Determine the [x, y] coordinate at the center of the cell enclosing the given text.  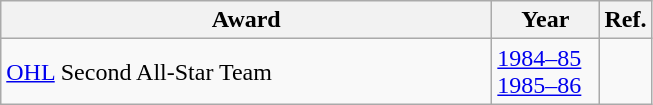
Ref. [626, 20]
1984–851985–86 [546, 72]
OHL Second All-Star Team [246, 72]
Award [246, 20]
Year [546, 20]
